Find where the given text appears and provide that cell's center as [X, Y] coordinate. 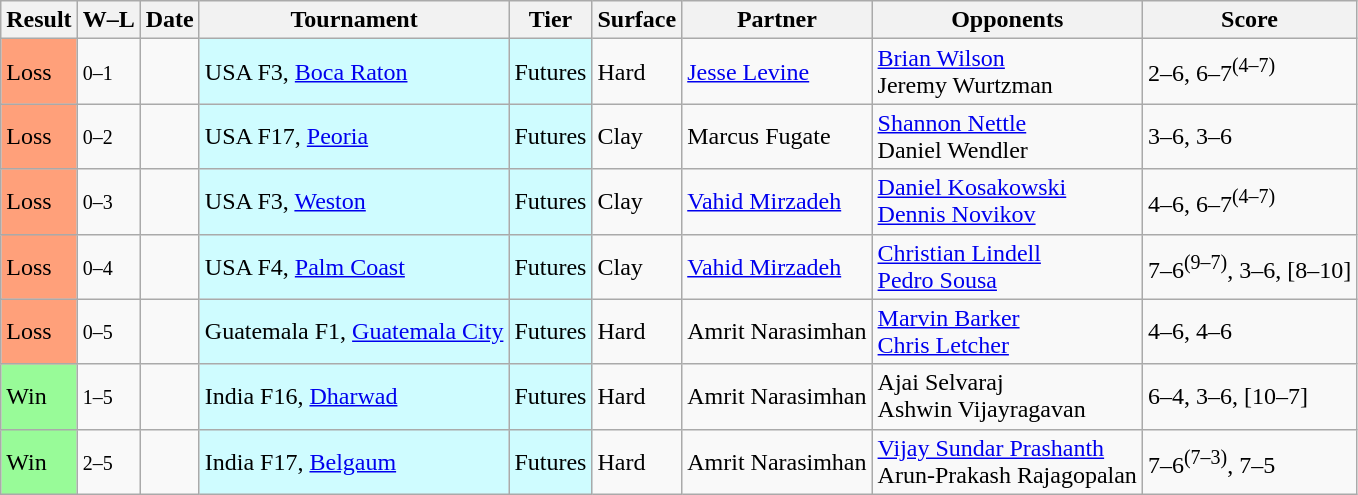
0–3 [108, 202]
0–2 [108, 136]
1–5 [108, 396]
Date [170, 20]
Score [1249, 20]
Daniel Kosakowski Dennis Novikov [1007, 202]
Marvin Barker Chris Letcher [1007, 332]
Partner [777, 20]
6–4, 3–6, [10–7] [1249, 396]
Surface [637, 20]
USA F3, Boca Raton [354, 72]
4–6, 4–6 [1249, 332]
Brian Wilson Jeremy Wurtzman [1007, 72]
India F16, Dharwad [354, 396]
Christian Lindell Pedro Sousa [1007, 266]
Tournament [354, 20]
0–1 [108, 72]
India F17, Belgaum [354, 462]
Shannon Nettle Daniel Wendler [1007, 136]
7–6(9–7), 3–6, [8–10] [1249, 266]
Opponents [1007, 20]
Result [39, 20]
3–6, 3–6 [1249, 136]
4–6, 6–7(4–7) [1249, 202]
7–6(7–3), 7–5 [1249, 462]
USA F17, Peoria [354, 136]
USA F4, Palm Coast [354, 266]
Guatemala F1, Guatemala City [354, 332]
Vijay Sundar Prashanth Arun-Prakash Rajagopalan [1007, 462]
2–5 [108, 462]
W–L [108, 20]
Tier [550, 20]
Jesse Levine [777, 72]
Marcus Fugate [777, 136]
Ajai Selvaraj Ashwin Vijayragavan [1007, 396]
2–6, 6–7(4–7) [1249, 72]
0–4 [108, 266]
USA F3, Weston [354, 202]
0–5 [108, 332]
